Pinpoint the cell where the given text exists, returning its [x, y] midpoint coordinate. 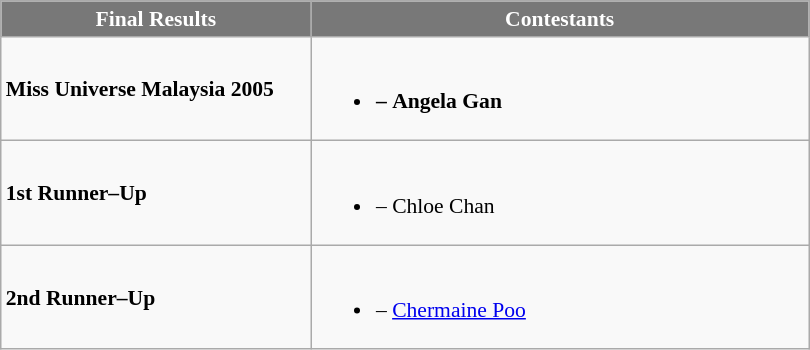
2nd Runner–Up [156, 297]
Miss Universe Malaysia 2005 [156, 89]
Final Results [156, 19]
– Chloe Chan [560, 193]
– Angela Gan [560, 89]
1st Runner–Up [156, 193]
– Chermaine Poo [560, 297]
Contestants [560, 19]
